From the cell containing the given text, extract its center point as (X, Y) coordinate. 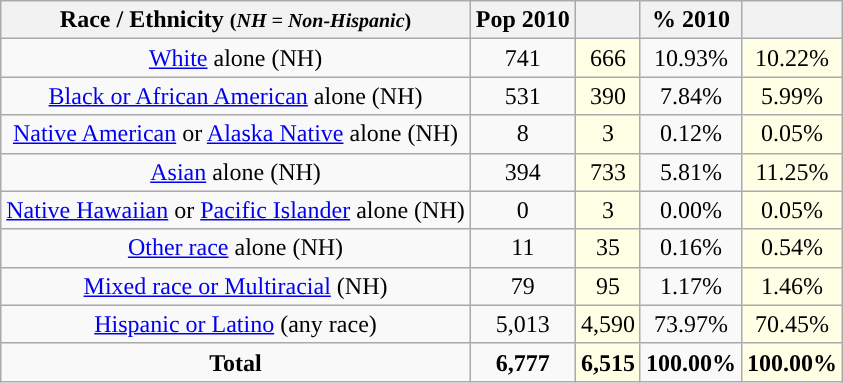
394 (522, 172)
10.22% (792, 58)
0 (522, 210)
70.45% (792, 324)
Native Hawaiian or Pacific Islander alone (NH) (236, 210)
6,515 (608, 362)
Asian alone (NH) (236, 172)
Native American or Alaska Native alone (NH) (236, 134)
0.16% (690, 248)
666 (608, 58)
4,590 (608, 324)
% 2010 (690, 20)
73.97% (690, 324)
Race / Ethnicity (NH = Non-Hispanic) (236, 20)
95 (608, 286)
6,777 (522, 362)
390 (608, 96)
0.00% (690, 210)
741 (522, 58)
79 (522, 286)
35 (608, 248)
Total (236, 362)
Hispanic or Latino (any race) (236, 324)
11.25% (792, 172)
11 (522, 248)
733 (608, 172)
5.99% (792, 96)
Mixed race or Multiracial (NH) (236, 286)
5.81% (690, 172)
10.93% (690, 58)
1.46% (792, 286)
White alone (NH) (236, 58)
8 (522, 134)
Other race alone (NH) (236, 248)
0.54% (792, 248)
5,013 (522, 324)
7.84% (690, 96)
531 (522, 96)
1.17% (690, 286)
Pop 2010 (522, 20)
0.12% (690, 134)
Black or African American alone (NH) (236, 96)
